Return the (X, Y) coordinate for the center point of the cell that contains the specified text.  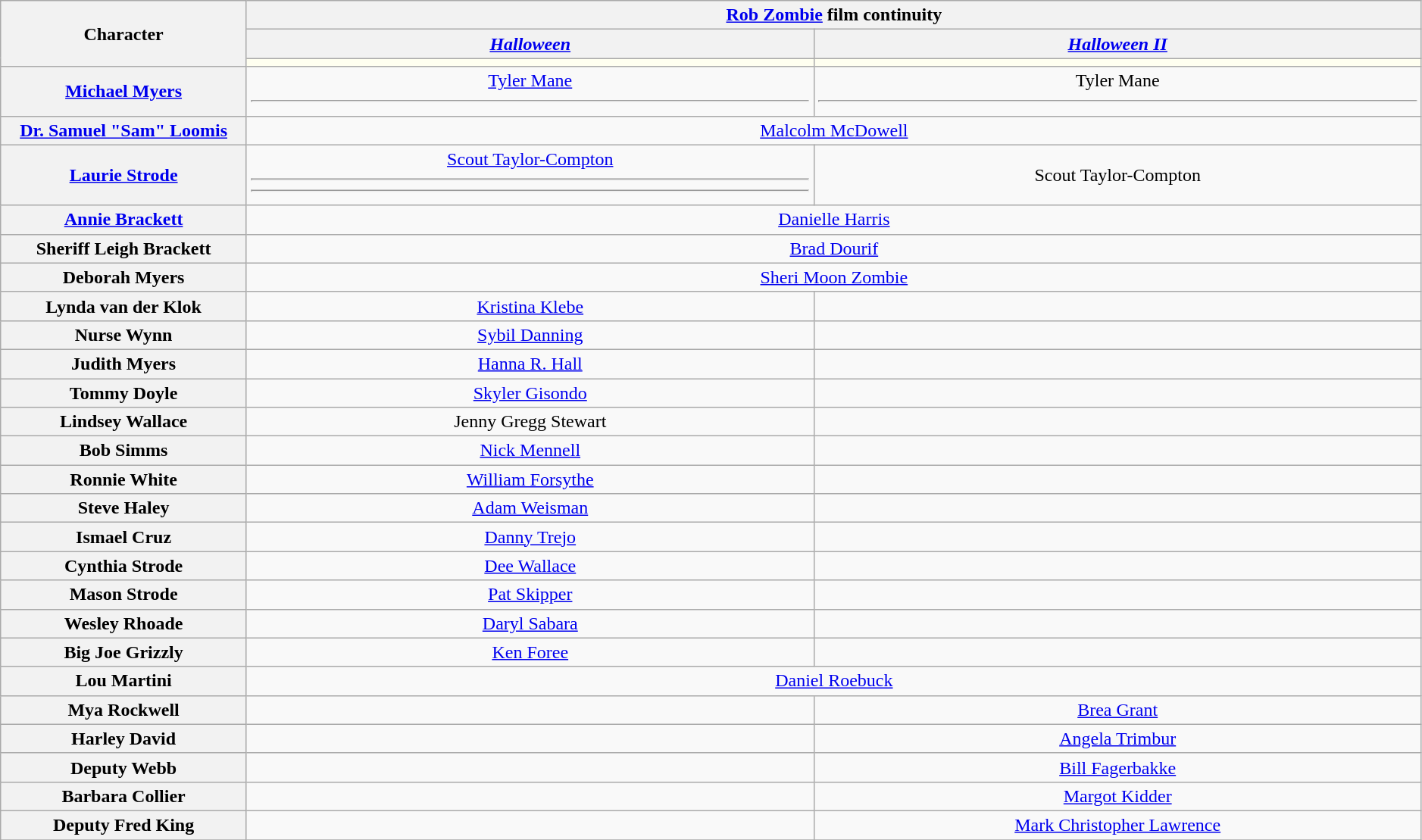
Dr. Samuel "Sam" Loomis (124, 130)
Ronnie White (124, 479)
Wesley Rhoade (124, 623)
Judith Myers (124, 364)
Sybil Danning (530, 335)
Brea Grant (1117, 710)
Malcolm McDowell (833, 130)
Ismael Cruz (124, 537)
William Forsythe (530, 479)
Deputy Fred King (124, 825)
Brad Dourif (833, 248)
Barbara Collier (124, 796)
Tommy Doyle (124, 393)
Deborah Myers (124, 277)
Daryl Sabara (530, 623)
Danny Trejo (530, 537)
Adam Weisman (530, 508)
Kristina Klebe (530, 306)
Jenny Gregg Stewart (530, 422)
Character (124, 33)
Margot Kidder (1117, 796)
Nurse Wynn (124, 335)
Steve Haley (124, 508)
Mark Christopher Lawrence (1117, 825)
Nick Mennell (530, 451)
Big Joe Grizzly (124, 652)
Danielle Harris (833, 220)
Halloween II (1117, 44)
Cynthia Strode (124, 566)
Mason Strode (124, 595)
Bill Fagerbakke (1117, 767)
Hanna R. Hall (530, 364)
Bob Simms (124, 451)
Lindsey Wallace (124, 422)
Dee Wallace (530, 566)
Annie Brackett (124, 220)
Rob Zombie film continuity (833, 15)
Harley David (124, 739)
Laurie Strode (124, 175)
Sheri Moon Zombie (833, 277)
Lynda van der Klok (124, 306)
Mya Rockwell (124, 710)
Michael Myers (124, 91)
Deputy Webb (124, 767)
Lou Martini (124, 681)
Angela Trimbur (1117, 739)
Ken Foree (530, 652)
Pat Skipper (530, 595)
Skyler Gisondo (530, 393)
Daniel Roebuck (833, 681)
Halloween (530, 44)
Sheriff Leigh Brackett (124, 248)
